Pinpoint the cell where the given text exists, returning its (x, y) midpoint coordinate. 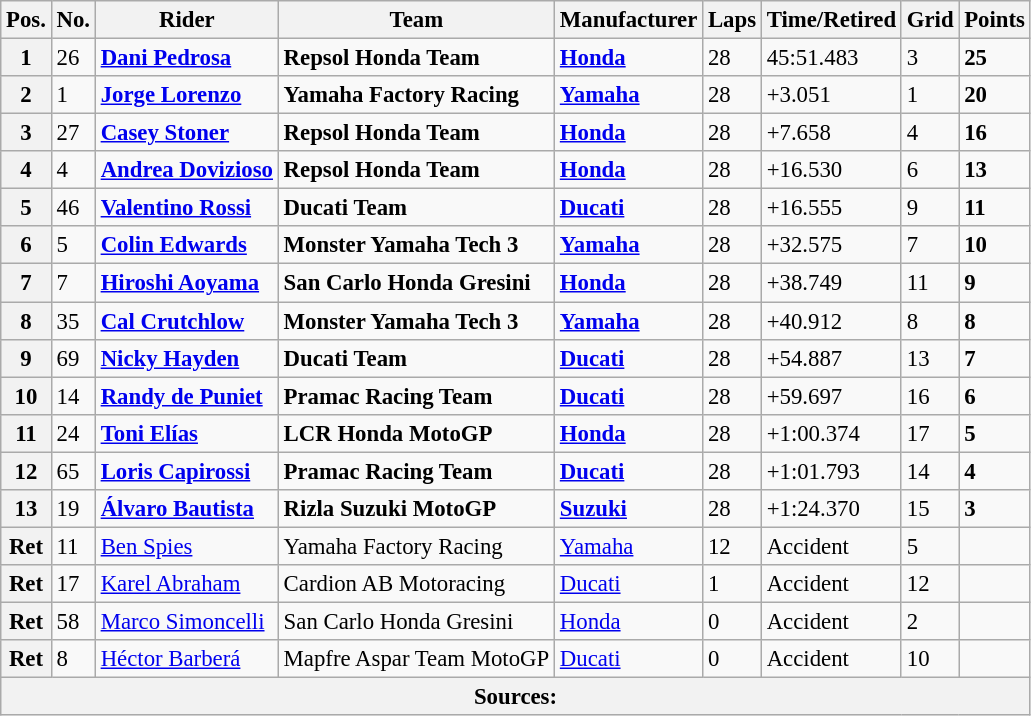
+59.697 (831, 396)
+1:24.370 (831, 509)
Andrea Dovizioso (186, 170)
No. (73, 20)
Valentino Rossi (186, 208)
Points (994, 20)
46 (73, 208)
Héctor Barberá (186, 659)
Grid (930, 20)
Toni Elías (186, 433)
+40.912 (831, 321)
+16.530 (831, 170)
+32.575 (831, 245)
26 (73, 58)
+7.658 (831, 133)
Suzuki (629, 509)
Manufacturer (629, 20)
Hiroshi Aoyama (186, 283)
Nicky Hayden (186, 358)
20 (994, 95)
+54.887 (831, 358)
15 (930, 509)
Loris Capirossi (186, 471)
Colin Edwards (186, 245)
Team (416, 20)
+3.051 (831, 95)
58 (73, 621)
35 (73, 321)
Sources: (516, 697)
Jorge Lorenzo (186, 95)
Pos. (26, 20)
Álvaro Bautista (186, 509)
Cardion AB Motoracing (416, 584)
+16.555 (831, 208)
Casey Stoner (186, 133)
Dani Pedrosa (186, 58)
69 (73, 358)
Marco Simoncelli (186, 621)
45:51.483 (831, 58)
Randy de Puniet (186, 396)
LCR Honda MotoGP (416, 433)
Mapfre Aspar Team MotoGP (416, 659)
Rizla Suzuki MotoGP (416, 509)
Laps (732, 20)
Rider (186, 20)
Cal Crutchlow (186, 321)
+38.749 (831, 283)
+1:01.793 (831, 471)
Ben Spies (186, 546)
25 (994, 58)
24 (73, 433)
27 (73, 133)
65 (73, 471)
+1:00.374 (831, 433)
Time/Retired (831, 20)
Karel Abraham (186, 584)
19 (73, 509)
